Scan for the cell matching the given text and deliver its [x, y] coordinate at center. 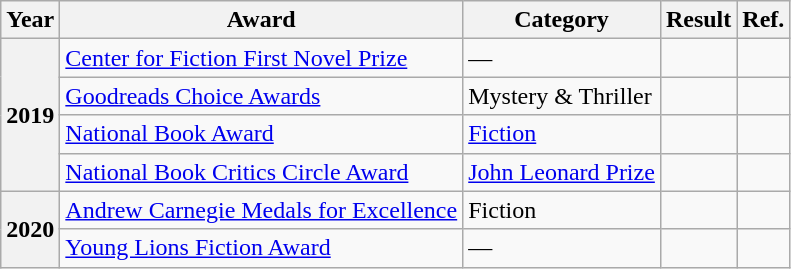
Result [698, 20]
Mystery & Thriller [562, 96]
2019 [30, 115]
Year [30, 20]
Category [562, 20]
Andrew Carnegie Medals for Excellence [262, 210]
2020 [30, 229]
Award [262, 20]
Goodreads Choice Awards [262, 96]
Center for Fiction First Novel Prize [262, 58]
Young Lions Fiction Award [262, 248]
National Book Critics Circle Award [262, 172]
National Book Award [262, 134]
John Leonard Prize [562, 172]
Ref. [764, 20]
